Find where the given text appears and provide that cell's center as (X, Y) coordinate. 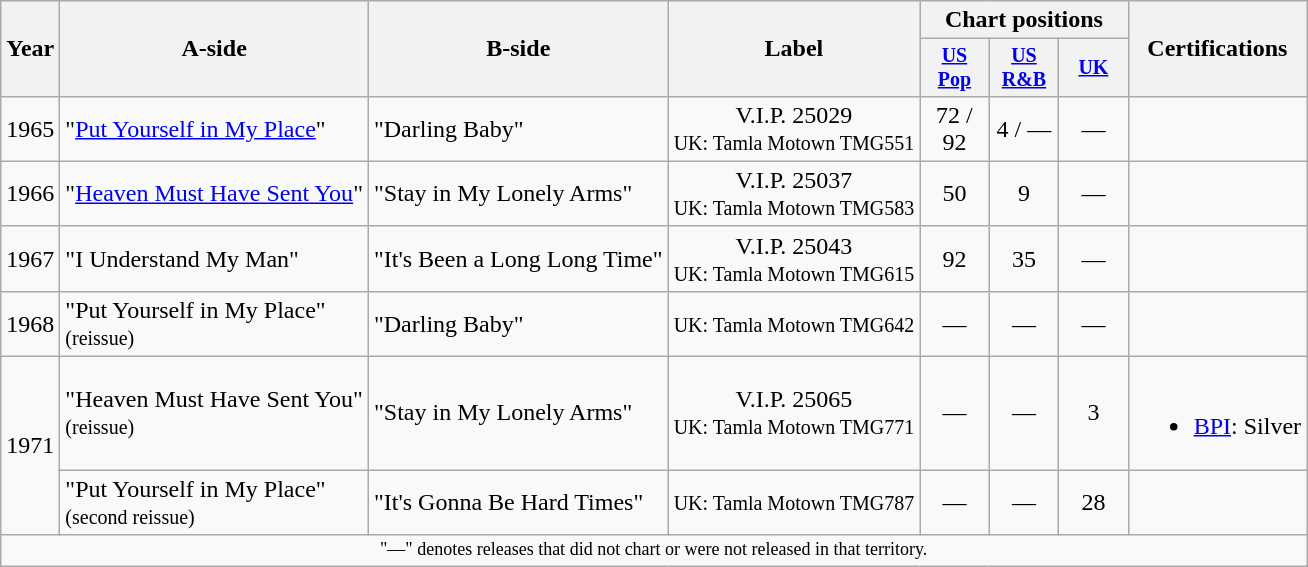
1968 (30, 324)
50 (954, 194)
V.I.P. 25037UK: Tamla Motown TMG583 (794, 194)
Label (794, 49)
"Put Yourself in My Place" (214, 128)
1966 (30, 194)
"—" denotes releases that did not chart or were not released in that territory. (654, 550)
"I Understand My Man" (214, 258)
3 (1094, 414)
V.I.P. 25043UK: Tamla Motown TMG615 (794, 258)
1965 (30, 128)
1971 (30, 446)
UK (1094, 68)
Year (30, 49)
"Heaven Must Have Sent You"(reissue) (214, 414)
72 / 92 (954, 128)
9 (1024, 194)
1967 (30, 258)
Certifications (1217, 49)
BPI: Silver (1217, 414)
35 (1024, 258)
"Put Yourself in My Place"(reissue) (214, 324)
"It's Been a Long Long Time" (518, 258)
4 / — (1024, 128)
V.I.P. 25029UK: Tamla Motown TMG551 (794, 128)
B-side (518, 49)
USR&B (1024, 68)
A-side (214, 49)
Chart positions (1024, 20)
US Pop (954, 68)
UK: Tamla Motown TMG787 (794, 502)
28 (1094, 502)
UK: Tamla Motown TMG642 (794, 324)
V.I.P. 25065UK: Tamla Motown TMG771 (794, 414)
"Heaven Must Have Sent You" (214, 194)
"Put Yourself in My Place"(second reissue) (214, 502)
92 (954, 258)
"It's Gonna Be Hard Times" (518, 502)
